Return the [X, Y] coordinate for the center point of the cell that contains the specified text.  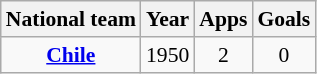
0 [284, 55]
Chile [71, 55]
1950 [168, 55]
2 [223, 55]
Year [168, 19]
Apps [223, 19]
National team [71, 19]
Goals [284, 19]
